Determine the [x, y] coordinate at the center of the cell enclosing the given text.  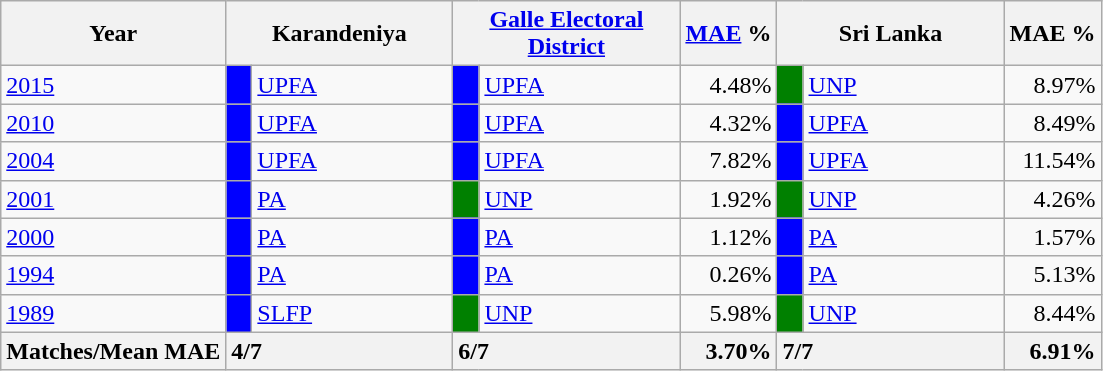
Matches/Mean MAE [114, 351]
Karandeniya [340, 34]
7.82% [728, 161]
0.26% [728, 275]
4.32% [728, 123]
Sri Lanka [890, 34]
1989 [114, 313]
2010 [114, 123]
4.48% [728, 85]
2004 [114, 161]
8.97% [1052, 85]
6.91% [1052, 351]
1.92% [728, 199]
3.70% [728, 351]
5.13% [1052, 275]
2001 [114, 199]
6/7 [566, 351]
4.26% [1052, 199]
7/7 [890, 351]
5.98% [728, 313]
2015 [114, 85]
2000 [114, 237]
SLFP [352, 313]
Year [114, 34]
1.57% [1052, 237]
Galle Electoral District [566, 34]
1994 [114, 275]
1.12% [728, 237]
8.49% [1052, 123]
4/7 [340, 351]
11.54% [1052, 161]
8.44% [1052, 313]
